Find where the given text appears and provide that cell's center as [X, Y] coordinate. 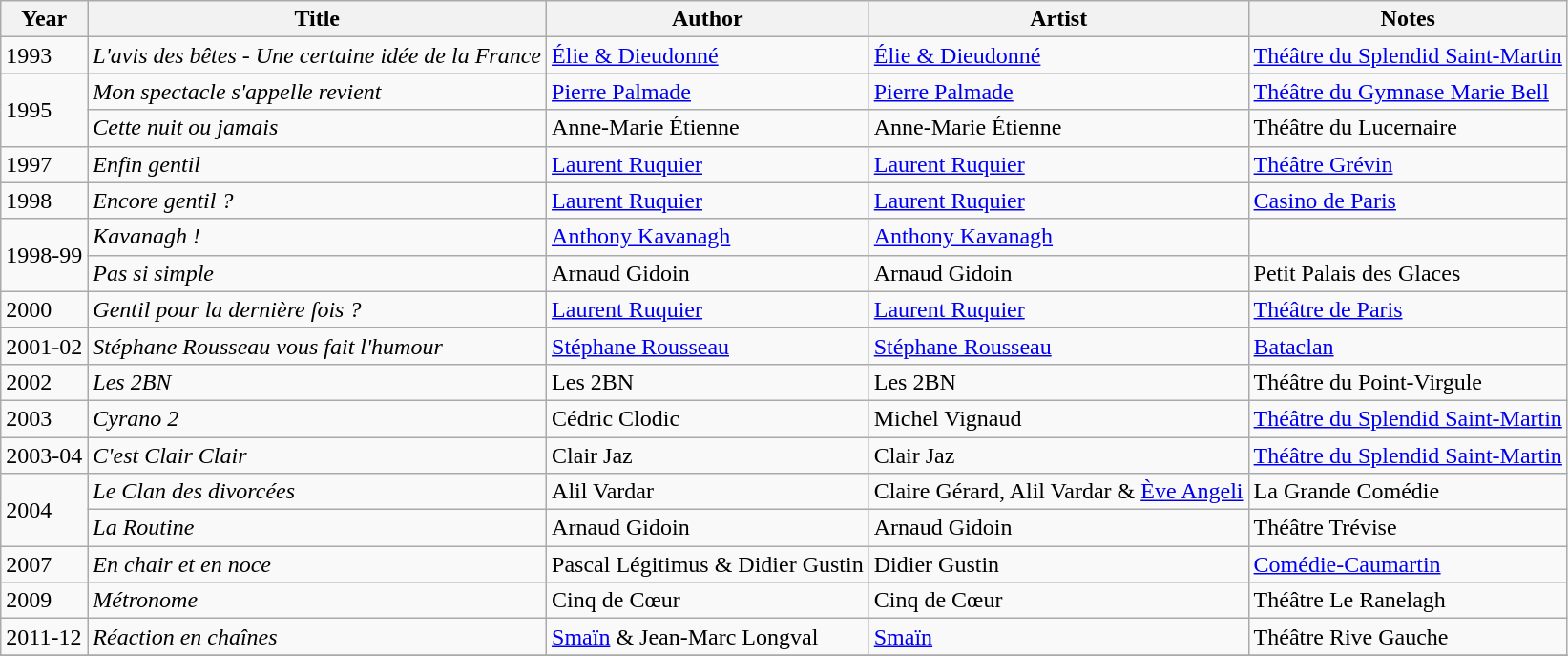
Théâtre de Paris [1408, 309]
Author [708, 19]
Didier Gustin [1058, 564]
2000 [44, 309]
Enfin gentil [317, 164]
Théâtre Trévise [1408, 528]
La Grande Comédie [1408, 492]
Métronome [317, 601]
Pas si simple [317, 273]
Cédric Clodic [708, 418]
2009 [44, 601]
2001-02 [44, 346]
Smaïn [1058, 637]
Casino de Paris [1408, 201]
Cette nuit ou jamais [317, 128]
La Routine [317, 528]
Michel Vignaud [1058, 418]
Stéphane Rousseau vous fait l'humour [317, 346]
Petit Palais des Glaces [1408, 273]
C'est Clair Clair [317, 455]
Title [317, 19]
Claire Gérard, Alil Vardar & Ève Angeli [1058, 492]
Théâtre Grévin [1408, 164]
Le Clan des divorcées [317, 492]
Kavanagh ! [317, 237]
1998 [44, 201]
Cyrano 2 [317, 418]
Théâtre du Point-Virgule [1408, 382]
1998-99 [44, 255]
1997 [44, 164]
2002 [44, 382]
Mon spectacle s'appelle revient [317, 92]
Gentil pour la dernière fois ? [317, 309]
2003 [44, 418]
Théâtre Le Ranelagh [1408, 601]
Théâtre du Lucernaire [1408, 128]
Alil Vardar [708, 492]
Encore gentil ? [317, 201]
L'avis des bêtes - Une certaine idée de la France [317, 55]
Théâtre du Gymnase Marie Bell [1408, 92]
Smaïn & Jean-Marc Longval [708, 637]
2004 [44, 510]
Notes [1408, 19]
Réaction en chaînes [317, 637]
Artist [1058, 19]
2011-12 [44, 637]
1993 [44, 55]
Comédie-Caumartin [1408, 564]
Year [44, 19]
2007 [44, 564]
Théâtre Rive Gauche [1408, 637]
Pascal Légitimus & Didier Gustin [708, 564]
1995 [44, 110]
2003-04 [44, 455]
Bataclan [1408, 346]
En chair et en noce [317, 564]
